Provide the [X, Y] coordinate of the cell's center where the given text is located.  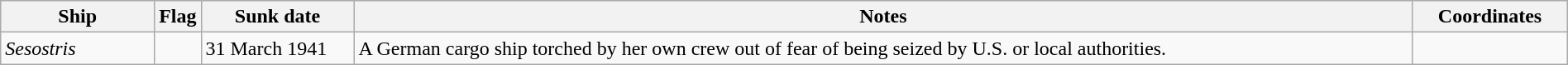
Notes [883, 17]
Coordinates [1490, 17]
Sesostris [78, 48]
Sunk date [278, 17]
31 March 1941 [278, 48]
A German cargo ship torched by her own crew out of fear of being seized by U.S. or local authorities. [883, 48]
Flag [178, 17]
Ship [78, 17]
